Locate the cell with the specified text and output its (X, Y) center coordinate. 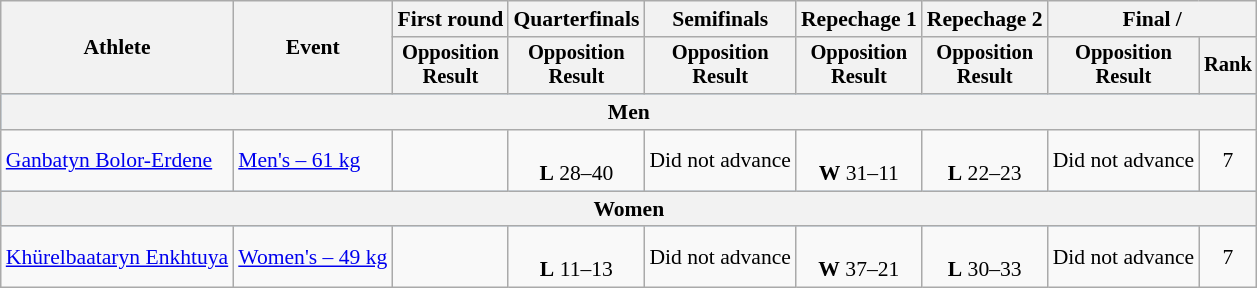
L 11–13 (576, 258)
Ganbatyn Bolor-Erdene (117, 160)
W 31–11 (859, 160)
Event (312, 48)
Women (629, 209)
Khürelbaataryn Enkhtuya (117, 258)
W 37–21 (859, 258)
Semifinals (720, 19)
First round (450, 19)
Athlete (117, 48)
Rank (1228, 66)
Repechage 1 (859, 19)
L 22–23 (985, 160)
Repechage 2 (985, 19)
Men's – 61 kg (312, 160)
Final / (1152, 19)
Quarterfinals (576, 19)
Women's – 49 kg (312, 258)
Men (629, 112)
L 28–40 (576, 160)
L 30–33 (985, 258)
